From the cell containing the given text, extract its center point as [X, Y] coordinate. 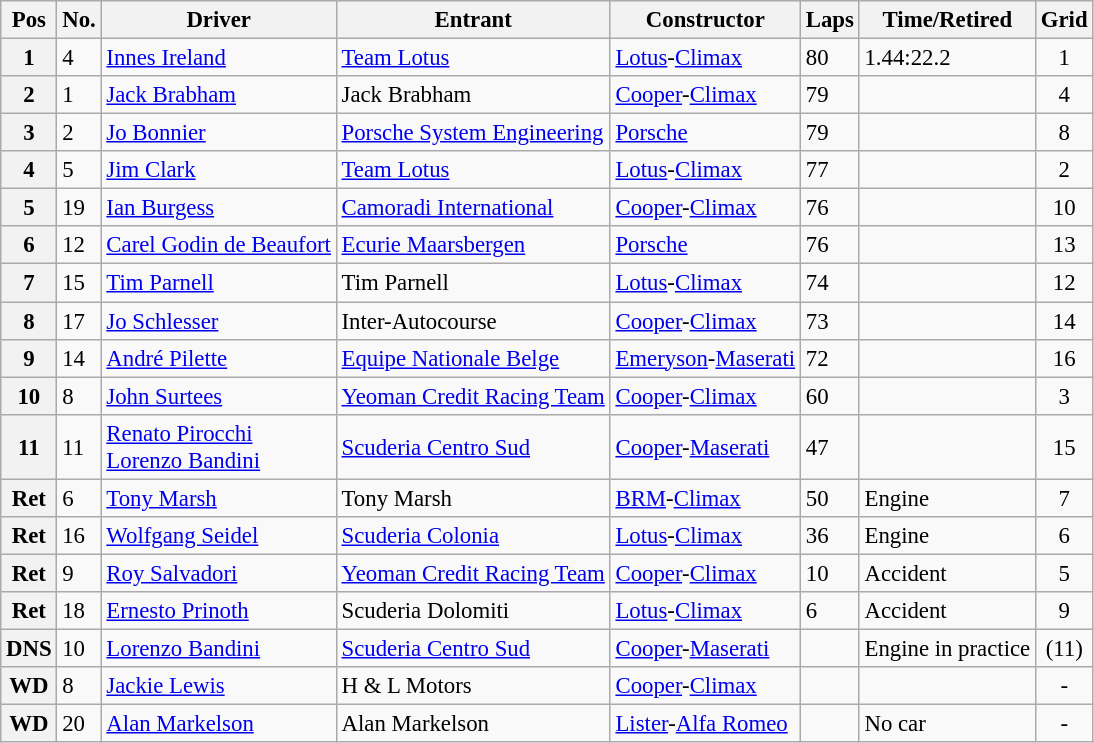
Driver [218, 20]
74 [830, 283]
Inter-Autocourse [473, 321]
Constructor [705, 20]
Renato Pirocchi Lorenzo Bandini [218, 446]
Engine in practice [947, 648]
No car [947, 724]
Lister-Alfa Romeo [705, 724]
Time/Retired [947, 20]
Scuderia Dolomiti [473, 611]
17 [79, 321]
Ernesto Prinoth [218, 611]
36 [830, 536]
13 [1064, 245]
BRM-Climax [705, 498]
Pos [29, 20]
Lorenzo Bandini [218, 648]
Camoradi International [473, 208]
Laps [830, 20]
18 [79, 611]
Emeryson-Maserati [705, 358]
Ecurie Maarsbergen [473, 245]
Roy Salvadori [218, 573]
50 [830, 498]
Grid [1064, 20]
80 [830, 58]
Wolfgang Seidel [218, 536]
John Surtees [218, 396]
Jackie Lewis [218, 686]
H & L Motors [473, 686]
1.44:22.2 [947, 58]
47 [830, 446]
Carel Godin de Beaufort [218, 245]
Innes Ireland [218, 58]
Jim Clark [218, 170]
Ian Burgess [218, 208]
Scuderia Colonia [473, 536]
(11) [1064, 648]
Porsche System Engineering [473, 133]
20 [79, 724]
Equipe Nationale Belge [473, 358]
73 [830, 321]
Entrant [473, 20]
André Pilette [218, 358]
Jo Schlesser [218, 321]
77 [830, 170]
60 [830, 396]
19 [79, 208]
Jo Bonnier [218, 133]
72 [830, 358]
DNS [29, 648]
No. [79, 20]
